Capture the cell that displays the provided text and extract its [x, y] central coordinate. 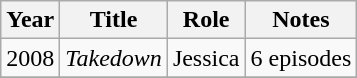
Year [30, 20]
Notes [301, 20]
2008 [30, 58]
6 episodes [301, 58]
Takedown [114, 58]
Jessica [206, 58]
Role [206, 20]
Title [114, 20]
